For the text-containing cell, return its midpoint in [X, Y] coordinate format. 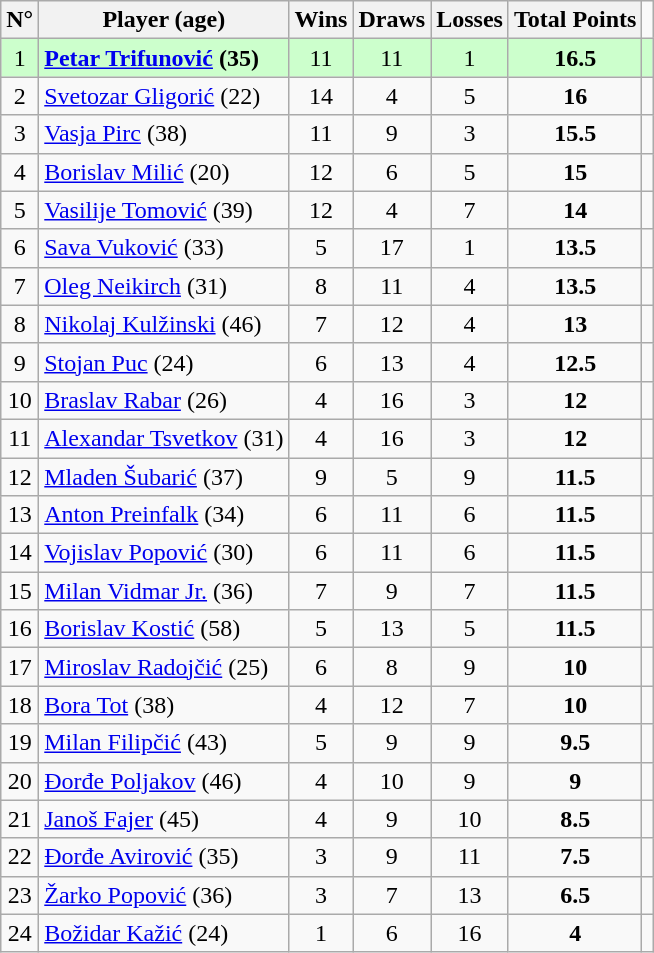
Bora Tot (38) [164, 705]
Mladen Šubarić (37) [164, 477]
24 [20, 933]
Sava Vuković (33) [164, 248]
20 [20, 781]
Player (age) [164, 20]
Božidar Kažić (24) [164, 933]
Wins [321, 20]
2 [20, 96]
21 [20, 819]
Draws [392, 20]
16.5 [575, 58]
Svetozar Gligorić (22) [164, 96]
7.5 [575, 857]
Total Points [575, 20]
6.5 [575, 895]
18 [20, 705]
8.5 [575, 819]
Anton Preinfalk (34) [164, 515]
Đorđe Poljakov (46) [164, 781]
Borislav Milić (20) [164, 172]
Stojan Puc (24) [164, 362]
19 [20, 743]
Nikolaj Kulžinski (46) [164, 324]
Janoš Fajer (45) [164, 819]
N° [20, 20]
Braslav Rabar (26) [164, 400]
Vasja Pirc (38) [164, 134]
Vasilije Tomović (39) [164, 210]
Alexandar Tsvetkov (31) [164, 438]
Vojislav Popović (30) [164, 553]
12.5 [575, 362]
15.5 [575, 134]
Miroslav Radojčić (25) [164, 667]
22 [20, 857]
Milan Vidmar Jr. (36) [164, 591]
Milan Filipčić (43) [164, 743]
Žarko Popović (36) [164, 895]
9.5 [575, 743]
Đorđe Avirović (35) [164, 857]
Oleg Neikirch (31) [164, 286]
Losses [470, 20]
23 [20, 895]
Borislav Kostić (58) [164, 629]
Petar Trifunović (35) [164, 58]
